Identify which cell holds the provided text, then report its [x, y] central coordinate. 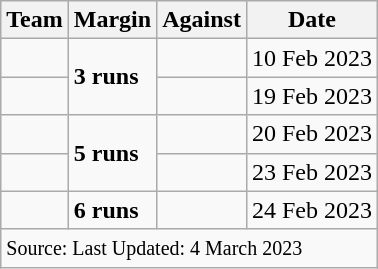
Date [312, 20]
3 runs [112, 77]
10 Feb 2023 [312, 58]
Source: Last Updated: 4 March 2023 [190, 248]
24 Feb 2023 [312, 210]
20 Feb 2023 [312, 134]
Margin [112, 20]
23 Feb 2023 [312, 172]
6 runs [112, 210]
Against [202, 20]
Team [35, 20]
19 Feb 2023 [312, 96]
5 runs [112, 153]
